From the cell containing the given text, extract its center point as [x, y] coordinate. 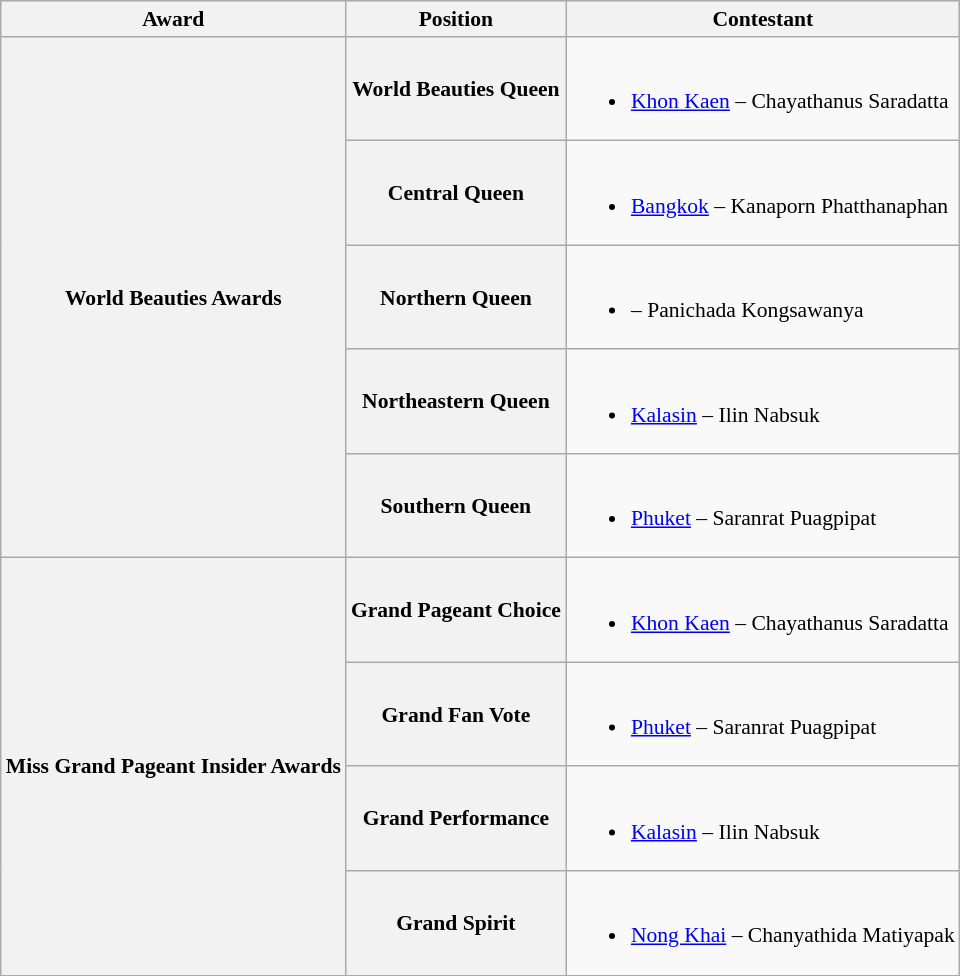
Grand Performance [456, 819]
Grand Pageant Choice [456, 610]
World Beauties Awards [174, 298]
– Panichada Kongsawanya [763, 297]
Grand Fan Vote [456, 715]
Bangkok – Kanaporn Phatthanaphan [763, 193]
Position [456, 19]
Award [174, 19]
Northeastern Queen [456, 402]
Miss Grand Pageant Insider Awards [174, 766]
Nong Khai – Chanyathida Matiyapak [763, 923]
World Beauties Queen [456, 89]
Northern Queen [456, 297]
Central Queen [456, 193]
Contestant [763, 19]
Grand Spirit [456, 923]
Southern Queen [456, 506]
